Provide the (x, y) coordinate of the cell's center where the given text is located.  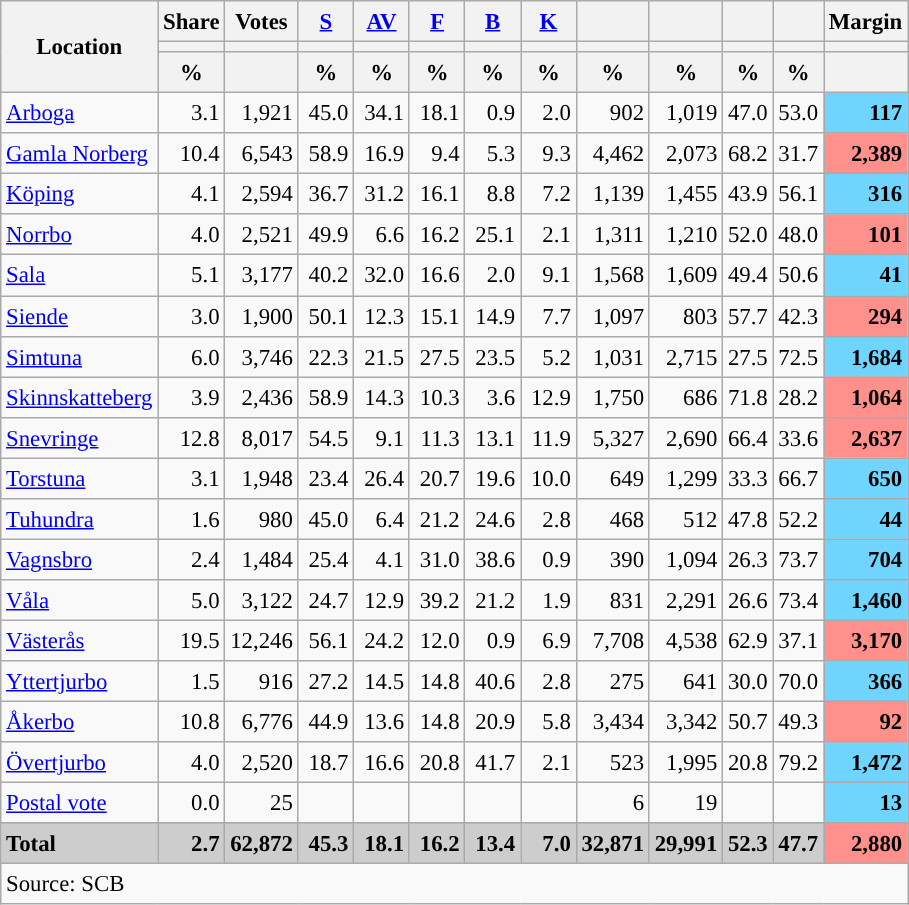
9.3 (548, 154)
33.6 (798, 438)
36.7 (326, 194)
27.2 (326, 682)
45.3 (326, 844)
14.3 (382, 398)
Köping (80, 194)
316 (866, 194)
8.8 (493, 194)
3,434 (612, 722)
1.9 (548, 600)
2,637 (866, 438)
468 (612, 520)
2,594 (262, 194)
10.0 (548, 478)
2,715 (686, 356)
1,900 (262, 316)
2,690 (686, 438)
Source: SCB (454, 884)
117 (866, 114)
40.6 (493, 682)
18.7 (326, 762)
41 (866, 276)
Vagnsbro (80, 560)
43.9 (748, 194)
6.6 (382, 234)
101 (866, 234)
Margin (866, 22)
4,538 (686, 640)
19.6 (493, 478)
19.5 (192, 640)
6.9 (548, 640)
Åkerbo (80, 722)
92 (866, 722)
34.1 (382, 114)
Torstuna (80, 478)
70.0 (798, 682)
73.7 (798, 560)
1,460 (866, 600)
2,291 (686, 600)
50.7 (748, 722)
48.0 (798, 234)
3,342 (686, 722)
5.1 (192, 276)
1,299 (686, 478)
33.3 (748, 478)
10.3 (437, 398)
K (548, 22)
68.2 (748, 154)
3,177 (262, 276)
Tuhundra (80, 520)
Total (80, 844)
831 (612, 600)
14.5 (382, 682)
7.0 (548, 844)
15.1 (437, 316)
3,746 (262, 356)
1,948 (262, 478)
1,921 (262, 114)
916 (262, 682)
686 (686, 398)
1,139 (612, 194)
1,064 (866, 398)
2,389 (866, 154)
44 (866, 520)
72.5 (798, 356)
6,543 (262, 154)
32.0 (382, 276)
Yttertjurbo (80, 682)
Postal vote (80, 804)
AV (382, 22)
7.2 (548, 194)
47.0 (748, 114)
52.3 (748, 844)
2,520 (262, 762)
1,568 (612, 276)
38.6 (493, 560)
Location (80, 47)
13 (866, 804)
1,472 (866, 762)
5.3 (493, 154)
13.6 (382, 722)
31.0 (437, 560)
Gamla Norberg (80, 154)
1,750 (612, 398)
Västerås (80, 640)
B (493, 22)
6.0 (192, 356)
20.9 (493, 722)
5.0 (192, 600)
23.4 (326, 478)
Våla (80, 600)
5,327 (612, 438)
31.7 (798, 154)
1,210 (686, 234)
3,170 (866, 640)
24.2 (382, 640)
49.9 (326, 234)
2,436 (262, 398)
1,311 (612, 234)
Övertjurbo (80, 762)
41.7 (493, 762)
6 (612, 804)
30.0 (748, 682)
Votes (262, 22)
2,073 (686, 154)
2.7 (192, 844)
54.5 (326, 438)
12.8 (192, 438)
50.6 (798, 276)
Arboga (80, 114)
1,995 (686, 762)
5.2 (548, 356)
Simtuna (80, 356)
3.0 (192, 316)
3,122 (262, 600)
649 (612, 478)
2.4 (192, 560)
6,776 (262, 722)
Share (192, 22)
16.9 (382, 154)
24.7 (326, 600)
31.2 (382, 194)
12.0 (437, 640)
1,684 (866, 356)
523 (612, 762)
8,017 (262, 438)
10.8 (192, 722)
52.2 (798, 520)
29,991 (686, 844)
25 (262, 804)
Snevringe (80, 438)
Siende (80, 316)
25.4 (326, 560)
37.1 (798, 640)
13.4 (493, 844)
52.0 (748, 234)
20.7 (437, 478)
390 (612, 560)
7,708 (612, 640)
1,484 (262, 560)
7.7 (548, 316)
62.9 (748, 640)
71.8 (748, 398)
1,455 (686, 194)
6.4 (382, 520)
13.1 (493, 438)
26.4 (382, 478)
1,097 (612, 316)
40.2 (326, 276)
3.6 (493, 398)
66.7 (798, 478)
49.3 (798, 722)
11.3 (437, 438)
5.8 (548, 722)
57.7 (748, 316)
26.6 (748, 600)
39.2 (437, 600)
294 (866, 316)
50.1 (326, 316)
44.9 (326, 722)
2,880 (866, 844)
14.9 (493, 316)
12,246 (262, 640)
2,521 (262, 234)
F (437, 22)
79.2 (798, 762)
47.8 (748, 520)
Skinnskatteberg (80, 398)
1,609 (686, 276)
25.1 (493, 234)
26.3 (748, 560)
980 (262, 520)
28.2 (798, 398)
Sala (80, 276)
803 (686, 316)
11.9 (548, 438)
10.4 (192, 154)
66.4 (748, 438)
47.7 (798, 844)
73.4 (798, 600)
23.5 (493, 356)
Norrbo (80, 234)
32,871 (612, 844)
62,872 (262, 844)
9.4 (437, 154)
641 (686, 682)
4,462 (612, 154)
21.5 (382, 356)
902 (612, 114)
22.3 (326, 356)
0.0 (192, 804)
12.3 (382, 316)
1,031 (612, 356)
650 (866, 478)
1.6 (192, 520)
3.9 (192, 398)
49.4 (748, 276)
19 (686, 804)
42.3 (798, 316)
16.1 (437, 194)
704 (866, 560)
1,019 (686, 114)
512 (686, 520)
24.6 (493, 520)
1.5 (192, 682)
53.0 (798, 114)
275 (612, 682)
1,094 (686, 560)
366 (866, 682)
S (326, 22)
